Pinpoint the cell where the given text exists, returning its (X, Y) midpoint coordinate. 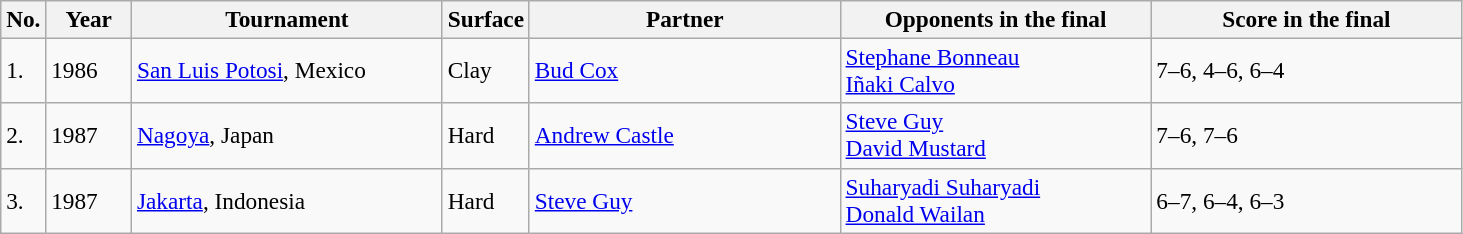
6–7, 6–4, 6–3 (1306, 200)
Suharyadi Suharyadi Donald Wailan (996, 200)
7–6, 7–6 (1306, 136)
2. (24, 136)
No. (24, 19)
Bud Cox (684, 70)
Year (89, 19)
Jakarta, Indonesia (288, 200)
Steve Guy David Mustard (996, 136)
Nagoya, Japan (288, 136)
1. (24, 70)
Steve Guy (684, 200)
Stephane Bonneau Iñaki Calvo (996, 70)
Opponents in the final (996, 19)
Andrew Castle (684, 136)
Score in the final (1306, 19)
Tournament (288, 19)
7–6, 4–6, 6–4 (1306, 70)
San Luis Potosi, Mexico (288, 70)
Surface (486, 19)
1986 (89, 70)
Clay (486, 70)
Partner (684, 19)
3. (24, 200)
